Provide the (x, y) coordinate of the cell's center where the given text is located.  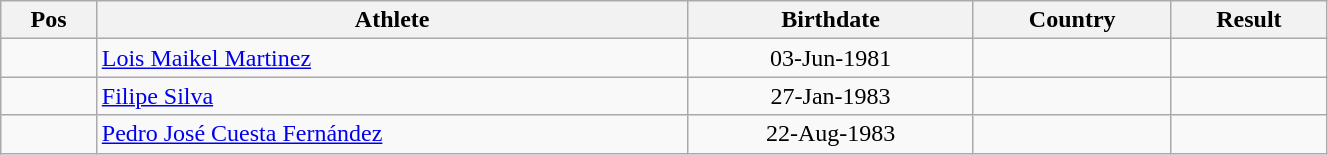
Athlete (392, 20)
Filipe Silva (392, 96)
03-Jun-1981 (830, 58)
Pos (49, 20)
Pedro José Cuesta Fernández (392, 134)
Lois Maikel Martinez (392, 58)
Country (1072, 20)
Result (1248, 20)
Birthdate (830, 20)
22-Aug-1983 (830, 134)
27-Jan-1983 (830, 96)
